Pinpoint the cell where the given text exists, returning its (X, Y) midpoint coordinate. 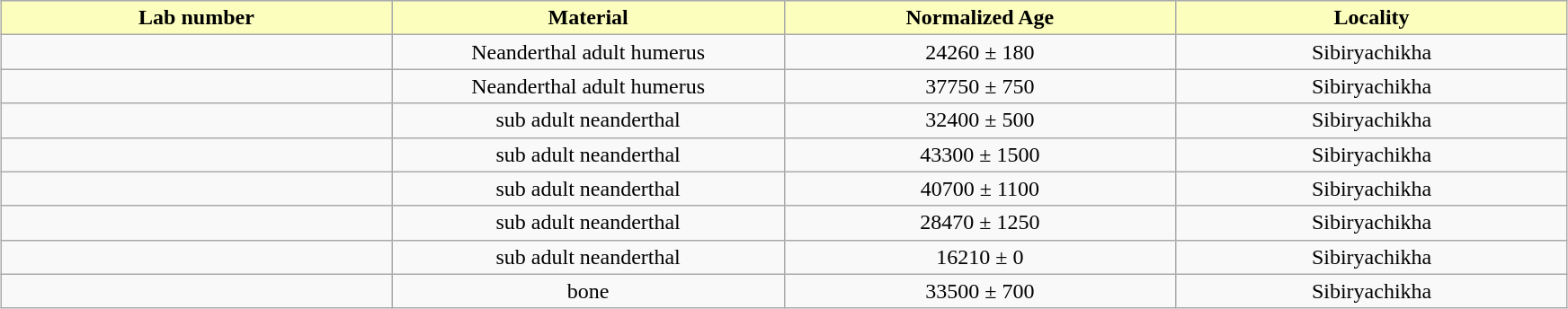
24260 ± 180 (980, 52)
Locality (1372, 18)
32400 ± 500 (980, 120)
40700 ± 1100 (980, 189)
33500 ± 700 (980, 291)
43300 ± 1500 (980, 154)
37750 ± 750 (980, 86)
16210 ± 0 (980, 257)
28470 ± 1250 (980, 223)
Normalized Age (980, 18)
Lab number (197, 18)
bone (588, 291)
Material (588, 18)
